Pinpoint the cell where the given text exists, returning its [X, Y] midpoint coordinate. 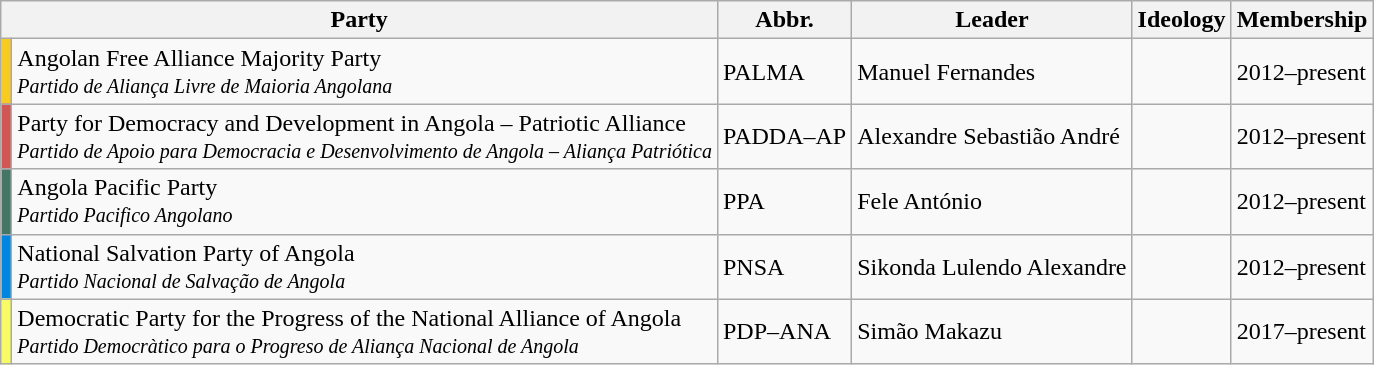
Simão Makazu [992, 332]
Membership [1302, 20]
Fele António [992, 202]
2017–present [1302, 332]
Angolan Free Alliance Majority PartyPartido de Aliança Livre de Maioria Angolana [365, 72]
Angola Pacific PartyPartido Pacifico Angolano [365, 202]
PNSA [784, 266]
National Salvation Party of AngolaPartido Nacional de Salvação de Angola [365, 266]
PDP–ANA [784, 332]
Democratic Party for the Progress of the National Alliance of AngolaPartido Democràtico para o Progreso de Aliança Nacional de Angola [365, 332]
Party for Democracy and Development in Angola – Patriotic AlliancePartido de Apoio para Democracia e Desenvolvimento de Angola – Aliança Patriótica [365, 136]
Leader [992, 20]
Sikonda Lulendo Alexandre [992, 266]
Abbr. [784, 20]
PALMA [784, 72]
Manuel Fernandes [992, 72]
PPA [784, 202]
Alexandre Sebastião André [992, 136]
Party [360, 20]
PADDA–AP [784, 136]
Ideology [1182, 20]
